From the cell containing the given text, extract its center point as [x, y] coordinate. 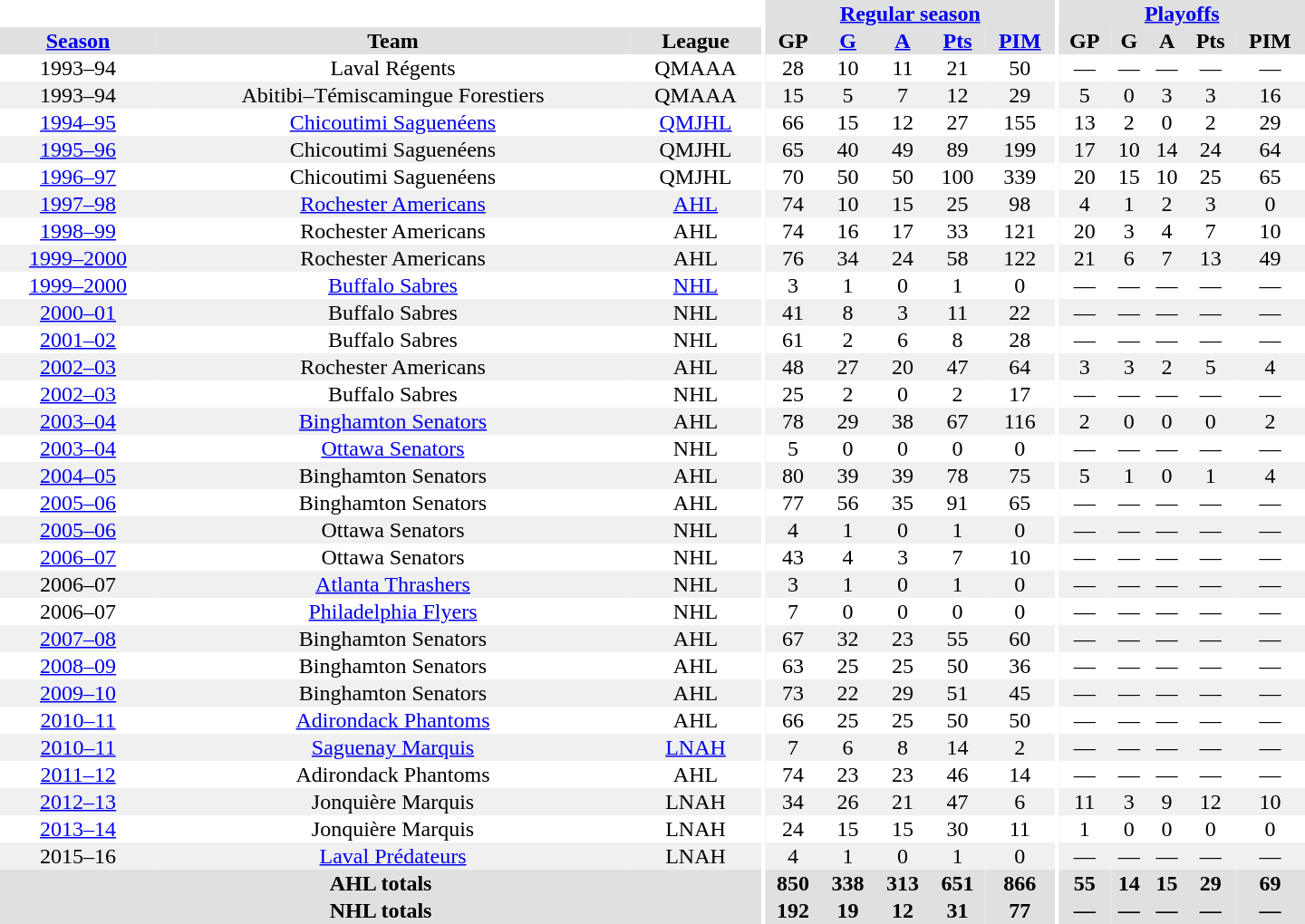
32 [847, 639]
51 [957, 693]
2004–05 [78, 476]
2001–02 [78, 340]
48 [793, 367]
38 [903, 421]
73 [793, 693]
61 [793, 340]
2000–01 [78, 313]
651 [957, 883]
46 [957, 775]
NHL totals [381, 910]
56 [847, 503]
Season [78, 41]
Laval Prédateurs [393, 856]
91 [957, 503]
1995–96 [78, 149]
60 [1020, 639]
41 [793, 313]
192 [793, 910]
Philadelphia Flyers [393, 611]
36 [1020, 666]
98 [1020, 204]
9 [1167, 802]
1998–99 [78, 231]
2012–13 [78, 802]
43 [793, 557]
Regular season [910, 14]
89 [957, 149]
Laval Régents [393, 68]
100 [957, 177]
70 [793, 177]
2015–16 [78, 856]
2008–09 [78, 666]
AHL totals [381, 883]
69 [1271, 883]
Saguenay Marquis [393, 747]
63 [793, 666]
2007–08 [78, 639]
30 [957, 829]
116 [1020, 421]
313 [903, 883]
League [696, 41]
2013–14 [78, 829]
1994–95 [78, 122]
19 [847, 910]
2011–12 [78, 775]
122 [1020, 258]
40 [847, 149]
35 [903, 503]
Abitibi–Témiscamingue Forestiers [393, 95]
80 [793, 476]
155 [1020, 122]
Atlanta Thrashers [393, 584]
76 [793, 258]
2009–10 [78, 693]
338 [847, 883]
1996–97 [78, 177]
Team [393, 41]
33 [957, 231]
850 [793, 883]
45 [1020, 693]
31 [957, 910]
1997–98 [78, 204]
26 [847, 802]
199 [1020, 149]
866 [1020, 883]
121 [1020, 231]
339 [1020, 177]
58 [957, 258]
Playoffs [1182, 14]
75 [1020, 476]
